Find where the given text appears and provide that cell's center as [x, y] coordinate. 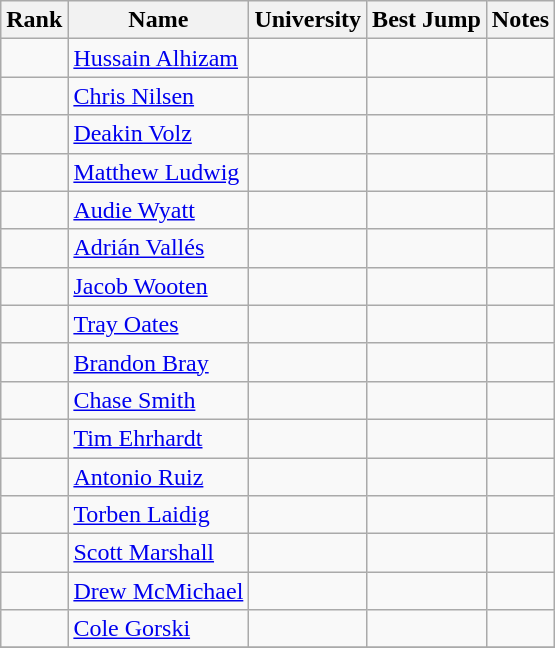
Notes [520, 20]
Cole Gorski [158, 629]
Matthew Ludwig [158, 172]
Torben Laidig [158, 515]
Jacob Wooten [158, 286]
Adrián Vallés [158, 248]
Audie Wyatt [158, 210]
University [308, 20]
Drew McMichael [158, 591]
Rank [34, 20]
Chris Nilsen [158, 96]
Chase Smith [158, 400]
Tray Oates [158, 324]
Brandon Bray [158, 362]
Tim Ehrhardt [158, 438]
Deakin Volz [158, 134]
Name [158, 20]
Best Jump [427, 20]
Antonio Ruiz [158, 477]
Hussain Alhizam [158, 58]
Scott Marshall [158, 553]
